Locate the cell with the specified text and output its (x, y) center coordinate. 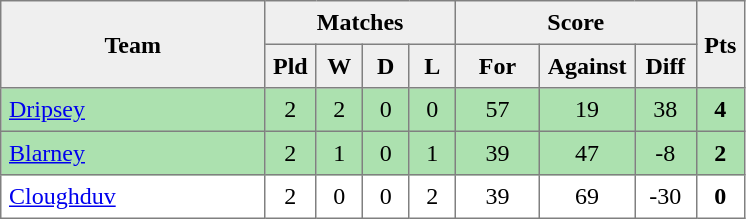
-30 (666, 197)
Blarney (133, 153)
For (497, 66)
L (432, 66)
Against (586, 66)
Pld (290, 66)
Diff (666, 66)
69 (586, 197)
57 (497, 110)
Matches (360, 23)
Dripsey (133, 110)
D (385, 66)
4 (720, 110)
Score (576, 23)
W (339, 66)
19 (586, 110)
-8 (666, 153)
38 (666, 110)
47 (586, 153)
Team (133, 44)
Pts (720, 44)
Cloughduv (133, 197)
